Output the (x, y) coordinate of the center of the cell containing the given text.  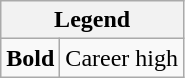
Career high (122, 58)
Bold (30, 58)
Legend (92, 20)
